Identify which cell holds the provided text, then report its (X, Y) central coordinate. 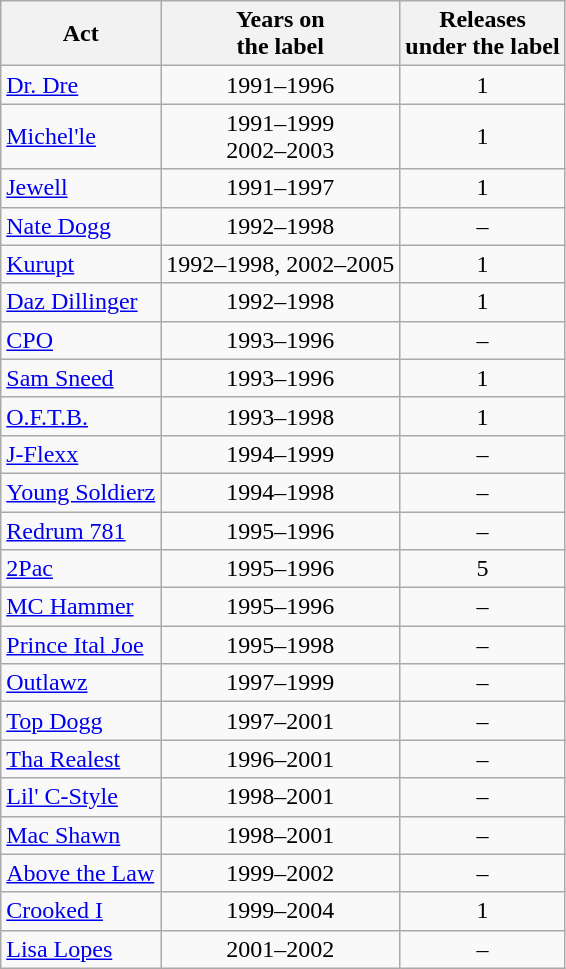
Michel'le (81, 136)
1996–2001 (280, 759)
Jewell (81, 188)
Act (81, 34)
1991–1997 (280, 188)
CPO (81, 340)
2Pac (81, 569)
Crooked I (81, 911)
1994–1999 (280, 454)
Outlawz (81, 683)
Tha Realest (81, 759)
5 (482, 569)
Kurupt (81, 264)
Mac Shawn (81, 835)
Sam Sneed (81, 378)
Young Soldierz (81, 492)
Dr. Dre (81, 85)
J-Flexx (81, 454)
1997–2001 (280, 721)
1995–1998 (280, 645)
1991–1996 (280, 85)
Above the Law (81, 873)
Redrum 781 (81, 531)
MC Hammer (81, 607)
Lil' C-Style (81, 797)
2001–2002 (280, 949)
Daz Dillinger (81, 302)
Prince Ital Joe (81, 645)
1994–1998 (280, 492)
1999–2002 (280, 873)
1997–1999 (280, 683)
Top Dogg (81, 721)
Lisa Lopes (81, 949)
Nate Dogg (81, 226)
Releasesunder the label (482, 34)
Years onthe label (280, 34)
1992–1998, 2002–2005 (280, 264)
O.F.T.B. (81, 416)
1993–1998 (280, 416)
1999–2004 (280, 911)
1991–19992002–2003 (280, 136)
